Find where the given text appears and provide that cell's center as [X, Y] coordinate. 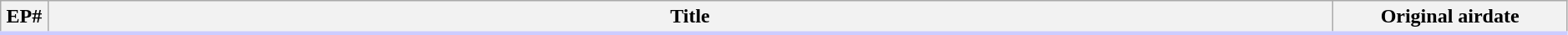
Title [690, 17]
EP# [24, 17]
Original airdate [1450, 17]
